For the text-containing cell, return its midpoint in [X, Y] coordinate format. 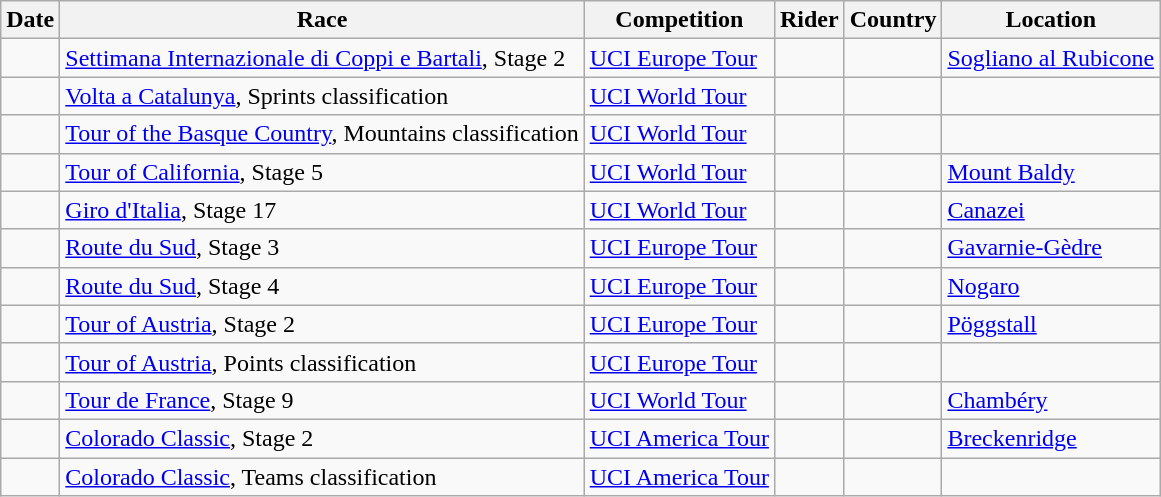
Volta a Catalunya, Sprints classification [322, 96]
Competition [679, 20]
Canazei [1051, 210]
Location [1051, 20]
Colorado Classic, Stage 2 [322, 438]
Route du Sud, Stage 4 [322, 286]
Sogliano al Rubicone [1051, 58]
Route du Sud, Stage 3 [322, 248]
Rider [809, 20]
Country [893, 20]
Nogaro [1051, 286]
Pöggstall [1051, 324]
Tour of the Basque Country, Mountains classification [322, 134]
Breckenridge [1051, 438]
Gavarnie-Gèdre [1051, 248]
Colorado Classic, Teams classification [322, 477]
Mount Baldy [1051, 172]
Date [30, 20]
Chambéry [1051, 400]
Race [322, 20]
Tour of California, Stage 5 [322, 172]
Tour of Austria, Stage 2 [322, 324]
Tour of Austria, Points classification [322, 362]
Settimana Internazionale di Coppi e Bartali, Stage 2 [322, 58]
Tour de France, Stage 9 [322, 400]
Giro d'Italia, Stage 17 [322, 210]
